Provide the (X, Y) coordinate of the cell's center where the given text is located.  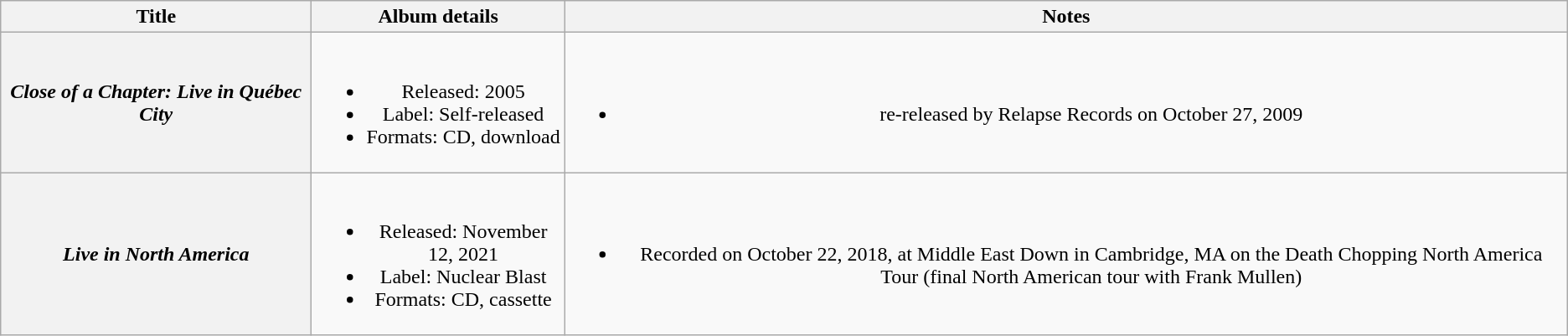
Released: 2005Label: Self-releasedFormats: CD, download (439, 102)
re-released by Relapse Records on October 27, 2009 (1065, 102)
Close of a Chapter: Live in Québec City (156, 102)
Live in North America (156, 254)
Notes (1065, 17)
Released: November 12, 2021Label: Nuclear BlastFormats: CD, cassette (439, 254)
Album details (439, 17)
Title (156, 17)
